Find where the given text appears and provide that cell's center as [x, y] coordinate. 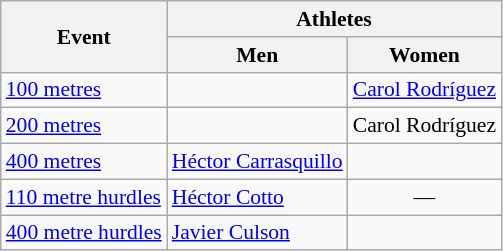
Javier Culson [258, 233]
200 metres [84, 126]
— [424, 197]
100 metres [84, 90]
Event [84, 36]
Athletes [334, 19]
400 metres [84, 162]
400 metre hurdles [84, 233]
Héctor Cotto [258, 197]
Héctor Carrasquillo [258, 162]
110 metre hurdles [84, 197]
Men [258, 55]
Women [424, 55]
